Determine the (X, Y) coordinate at the center of the cell enclosing the given text.  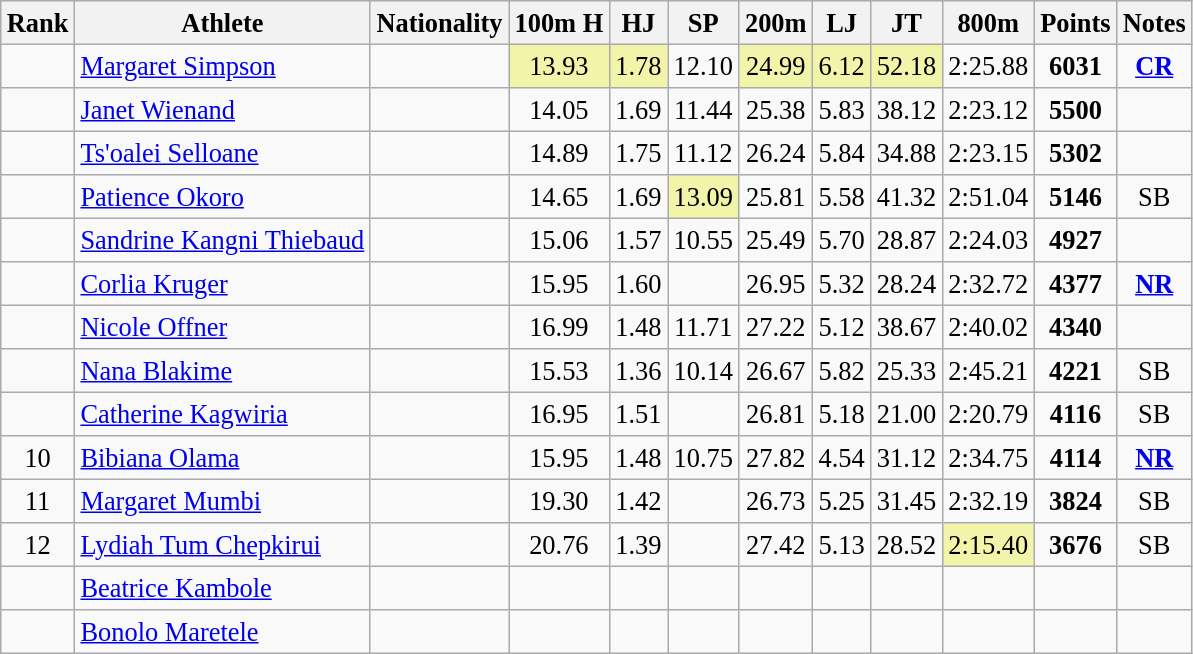
Points (1075, 22)
Corlia Kruger (222, 284)
14.65 (558, 197)
20.76 (558, 545)
5.12 (842, 327)
Catherine Kagwiria (222, 414)
Nicole Offner (222, 327)
28.87 (906, 240)
Bonolo Maretele (222, 632)
5.83 (842, 109)
26.81 (776, 414)
4340 (1075, 327)
2:40.02 (988, 327)
2:15.40 (988, 545)
1.75 (638, 153)
14.05 (558, 109)
15.53 (558, 371)
5.58 (842, 197)
26.67 (776, 371)
6.12 (842, 66)
16.99 (558, 327)
3676 (1075, 545)
27.42 (776, 545)
Bibiana Olama (222, 458)
6031 (1075, 66)
2:32.19 (988, 501)
28.24 (906, 284)
26.24 (776, 153)
Nationality (439, 22)
27.82 (776, 458)
19.30 (558, 501)
Nana Blakime (222, 371)
5146 (1075, 197)
15.06 (558, 240)
Margaret Mumbi (222, 501)
4.54 (842, 458)
26.73 (776, 501)
2:25.88 (988, 66)
4116 (1075, 414)
1.51 (638, 414)
10.55 (704, 240)
5.32 (842, 284)
11.71 (704, 327)
3824 (1075, 501)
11 (38, 501)
5.13 (842, 545)
21.00 (906, 414)
100m H (558, 22)
2:20.79 (988, 414)
Beatrice Kambole (222, 588)
4221 (1075, 371)
5.25 (842, 501)
11.12 (704, 153)
Patience Okoro (222, 197)
CR (1154, 66)
10 (38, 458)
Rank (38, 22)
38.67 (906, 327)
16.95 (558, 414)
2:34.75 (988, 458)
4114 (1075, 458)
25.38 (776, 109)
HJ (638, 22)
12 (38, 545)
2:32.72 (988, 284)
Ts'oalei Selloane (222, 153)
24.99 (776, 66)
38.12 (906, 109)
5.84 (842, 153)
52.18 (906, 66)
31.12 (906, 458)
41.32 (906, 197)
5.82 (842, 371)
2:24.03 (988, 240)
5.18 (842, 414)
11.44 (704, 109)
Janet Wienand (222, 109)
Notes (1154, 22)
1.42 (638, 501)
10.14 (704, 371)
2:45.21 (988, 371)
2:51.04 (988, 197)
26.95 (776, 284)
5500 (1075, 109)
13.93 (558, 66)
1.60 (638, 284)
25.33 (906, 371)
SP (704, 22)
25.49 (776, 240)
25.81 (776, 197)
Lydiah Tum Chepkirui (222, 545)
5302 (1075, 153)
200m (776, 22)
LJ (842, 22)
27.22 (776, 327)
10.75 (704, 458)
1.57 (638, 240)
12.10 (704, 66)
14.89 (558, 153)
Sandrine Kangni Thiebaud (222, 240)
1.78 (638, 66)
28.52 (906, 545)
Athlete (222, 22)
13.09 (704, 197)
4377 (1075, 284)
2:23.15 (988, 153)
Margaret Simpson (222, 66)
34.88 (906, 153)
31.45 (906, 501)
JT (906, 22)
4927 (1075, 240)
800m (988, 22)
5.70 (842, 240)
1.36 (638, 371)
2:23.12 (988, 109)
1.39 (638, 545)
